Locate the cell with the specified text and output its [X, Y] center coordinate. 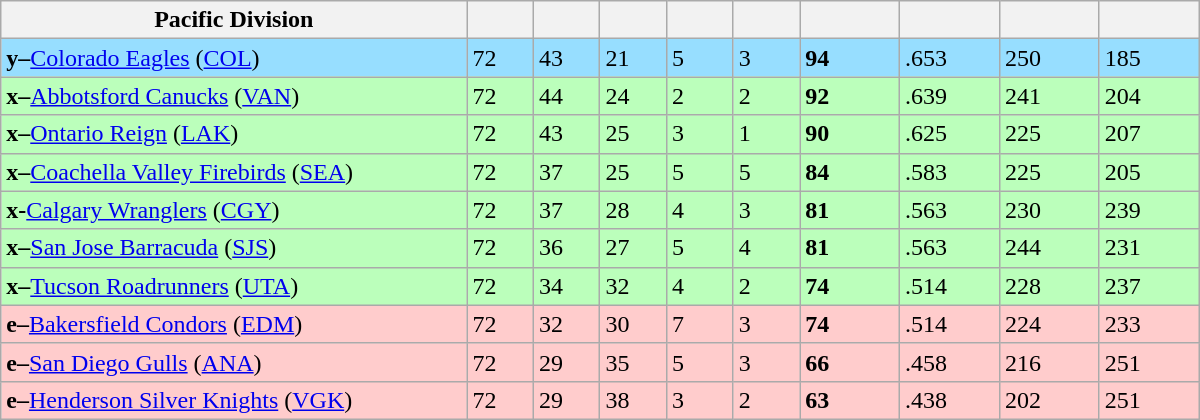
63 [850, 400]
y–Colorado Eagles (COL) [234, 58]
94 [850, 58]
233 [1149, 324]
34 [566, 286]
e–Henderson Silver Knights (VGK) [234, 400]
24 [634, 96]
30 [634, 324]
228 [1049, 286]
x–Abbotsford Canucks (VAN) [234, 96]
224 [1049, 324]
.625 [950, 134]
1 [766, 134]
205 [1149, 172]
e–San Diego Gulls (ANA) [234, 362]
7 [700, 324]
x–San Jose Barracuda (SJS) [234, 248]
44 [566, 96]
207 [1149, 134]
230 [1049, 210]
x-Calgary Wranglers (CGY) [234, 210]
231 [1149, 248]
90 [850, 134]
27 [634, 248]
x–Tucson Roadrunners (UTA) [234, 286]
e–Bakersfield Condors (EDM) [234, 324]
84 [850, 172]
.639 [950, 96]
92 [850, 96]
x–Coachella Valley Firebirds (SEA) [234, 172]
Pacific Division [234, 20]
35 [634, 362]
216 [1049, 362]
239 [1149, 210]
244 [1049, 248]
.653 [950, 58]
241 [1049, 96]
237 [1149, 286]
x–Ontario Reign (LAK) [234, 134]
36 [566, 248]
21 [634, 58]
204 [1149, 96]
28 [634, 210]
38 [634, 400]
202 [1049, 400]
250 [1049, 58]
.458 [950, 362]
.583 [950, 172]
66 [850, 362]
.438 [950, 400]
185 [1149, 58]
